Scan for the cell matching the given text and deliver its (x, y) coordinate at center. 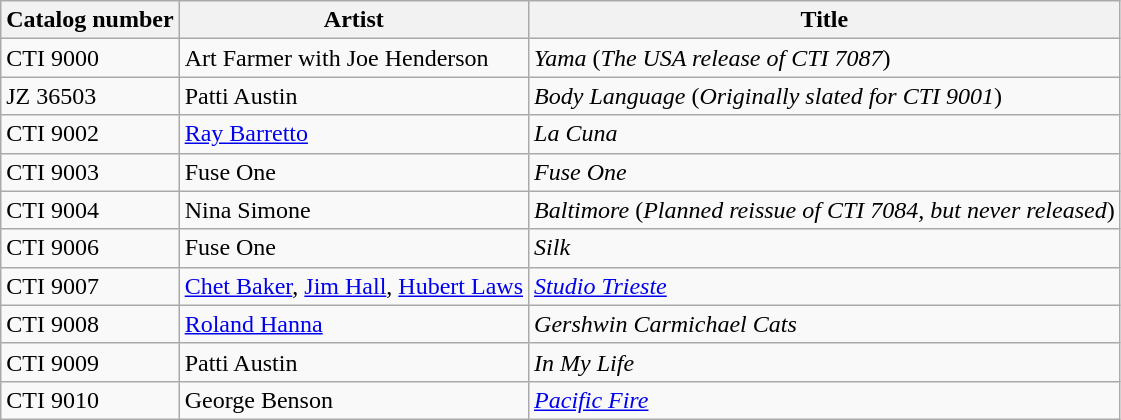
Pacific Fire (825, 400)
CTI 9004 (90, 210)
Body Language (Originally slated for CTI 9001) (825, 96)
Roland Hanna (354, 324)
CTI 9008 (90, 324)
In My Life (825, 362)
CTI 9009 (90, 362)
La Cuna (825, 134)
Art Farmer with Joe Henderson (354, 58)
George Benson (354, 400)
CTI 9000 (90, 58)
Gershwin Carmichael Cats (825, 324)
CTI 9010 (90, 400)
Yama (The USA release of CTI 7087) (825, 58)
Artist (354, 20)
Silk (825, 248)
CTI 9002 (90, 134)
Baltimore (Planned reissue of CTI 7084, but never released) (825, 210)
Catalog number (90, 20)
CTI 9003 (90, 172)
Studio Trieste (825, 286)
Ray Barretto (354, 134)
Nina Simone (354, 210)
JZ 36503 (90, 96)
Chet Baker, Jim Hall, Hubert Laws (354, 286)
Title (825, 20)
CTI 9007 (90, 286)
CTI 9006 (90, 248)
